Return (X, Y) of the center of cell containing provided text 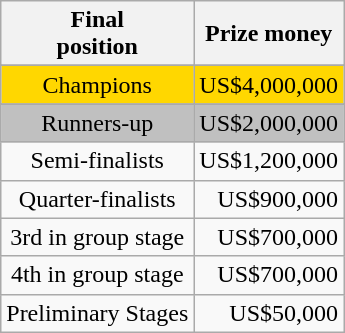
Champions (98, 85)
Finalposition (98, 34)
Prize money (269, 34)
Preliminary Stages (98, 313)
US$1,200,000 (269, 161)
US$4,000,000 (269, 85)
Runners-up (98, 123)
Semi-finalists (98, 161)
3rd in group stage (98, 237)
Quarter-finalists (98, 199)
US$2,000,000 (269, 123)
4th in group stage (98, 275)
US$50,000 (269, 313)
US$900,000 (269, 199)
